Scan for the cell matching the given text and deliver its [x, y] coordinate at center. 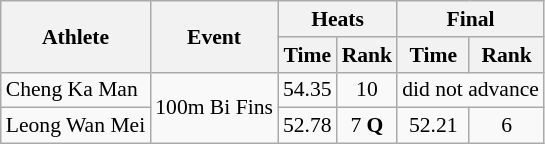
Athlete [76, 36]
54.35 [308, 90]
Final [470, 19]
Leong Wan Mei [76, 126]
6 [506, 126]
7 Q [368, 126]
Event [214, 36]
10 [368, 90]
Cheng Ka Man [76, 90]
100m Bi Fins [214, 108]
did not advance [470, 90]
Heats [338, 19]
52.78 [308, 126]
52.21 [433, 126]
